Scan for the cell matching the given text and deliver its [X, Y] coordinate at center. 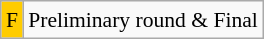
F [12, 20]
Preliminary round & Final [143, 20]
